Detect which cell encompasses the target text, then output its (x, y) center coordinate. 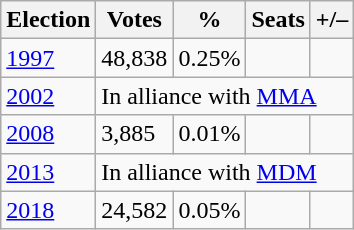
2002 (48, 96)
3,885 (134, 134)
0.05% (210, 210)
0.25% (210, 58)
1997 (48, 58)
Votes (134, 20)
Election (48, 20)
+/– (332, 20)
24,582 (134, 210)
2008 (48, 134)
Seats (278, 20)
0.01% (210, 134)
2013 (48, 172)
In alliance with MMA (225, 96)
In alliance with MDM (225, 172)
2018 (48, 210)
48,838 (134, 58)
% (210, 20)
